Pinpoint the cell where the given text exists, returning its (x, y) midpoint coordinate. 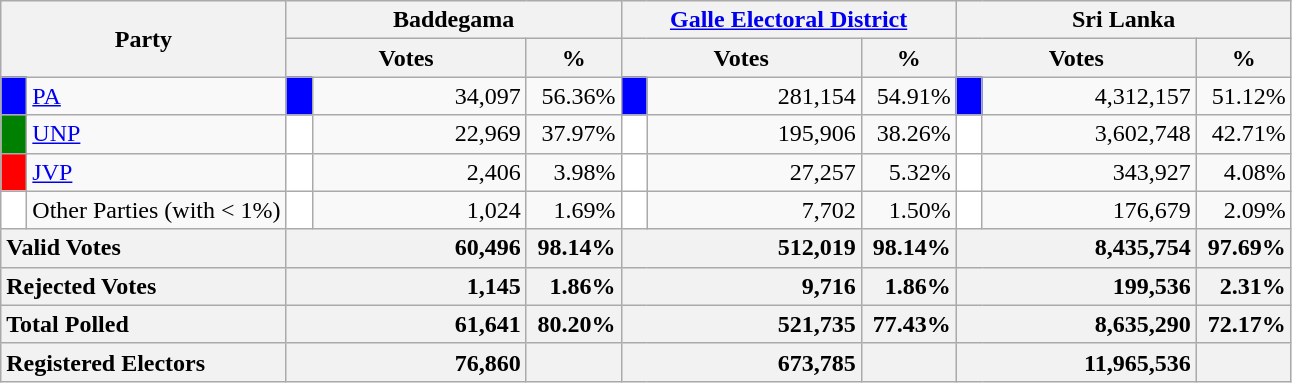
PA (156, 96)
343,927 (1089, 172)
199,536 (1076, 286)
176,679 (1089, 210)
2,406 (419, 172)
UNP (156, 134)
5.32% (908, 172)
9,716 (741, 286)
281,154 (754, 96)
673,785 (741, 362)
38.26% (908, 134)
97.69% (1244, 248)
34,097 (419, 96)
22,969 (419, 134)
Sri Lanka (1124, 20)
Rejected Votes (144, 286)
77.43% (908, 324)
8,635,290 (1076, 324)
27,257 (754, 172)
4.08% (1244, 172)
72.17% (1244, 324)
61,641 (406, 324)
80.20% (574, 324)
JVP (156, 172)
1.69% (574, 210)
512,019 (741, 248)
Other Parties (with < 1%) (156, 210)
51.12% (1244, 96)
76,860 (406, 362)
37.97% (574, 134)
54.91% (908, 96)
Total Polled (144, 324)
56.36% (574, 96)
Registered Electors (144, 362)
Party (144, 39)
2.31% (1244, 286)
8,435,754 (1076, 248)
521,735 (741, 324)
3.98% (574, 172)
Galle Electoral District (788, 20)
11,965,536 (1076, 362)
60,496 (406, 248)
Baddegama (454, 20)
3,602,748 (1089, 134)
1.50% (908, 210)
7,702 (754, 210)
1,145 (406, 286)
4,312,157 (1089, 96)
2.09% (1244, 210)
195,906 (754, 134)
42.71% (1244, 134)
Valid Votes (144, 248)
1,024 (419, 210)
